Detect which cell encompasses the target text, then output its (x, y) center coordinate. 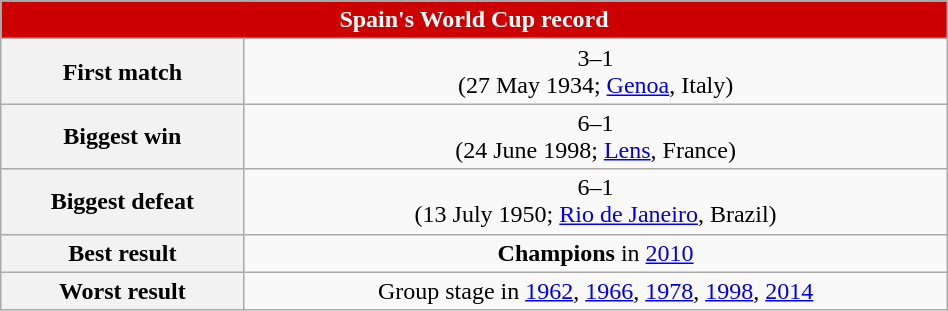
Spain's World Cup record (474, 20)
6–1 (24 June 1998; Lens, France) (596, 136)
First match (122, 72)
Best result (122, 253)
Worst result (122, 291)
Champions in 2010 (596, 253)
Group stage in 1962, 1966, 1978, 1998, 2014 (596, 291)
3–1 (27 May 1934; Genoa, Italy) (596, 72)
Biggest win (122, 136)
Biggest defeat (122, 202)
6–1 (13 July 1950; Rio de Janeiro, Brazil) (596, 202)
